Output the [x, y] coordinate of the center of the cell containing the given text.  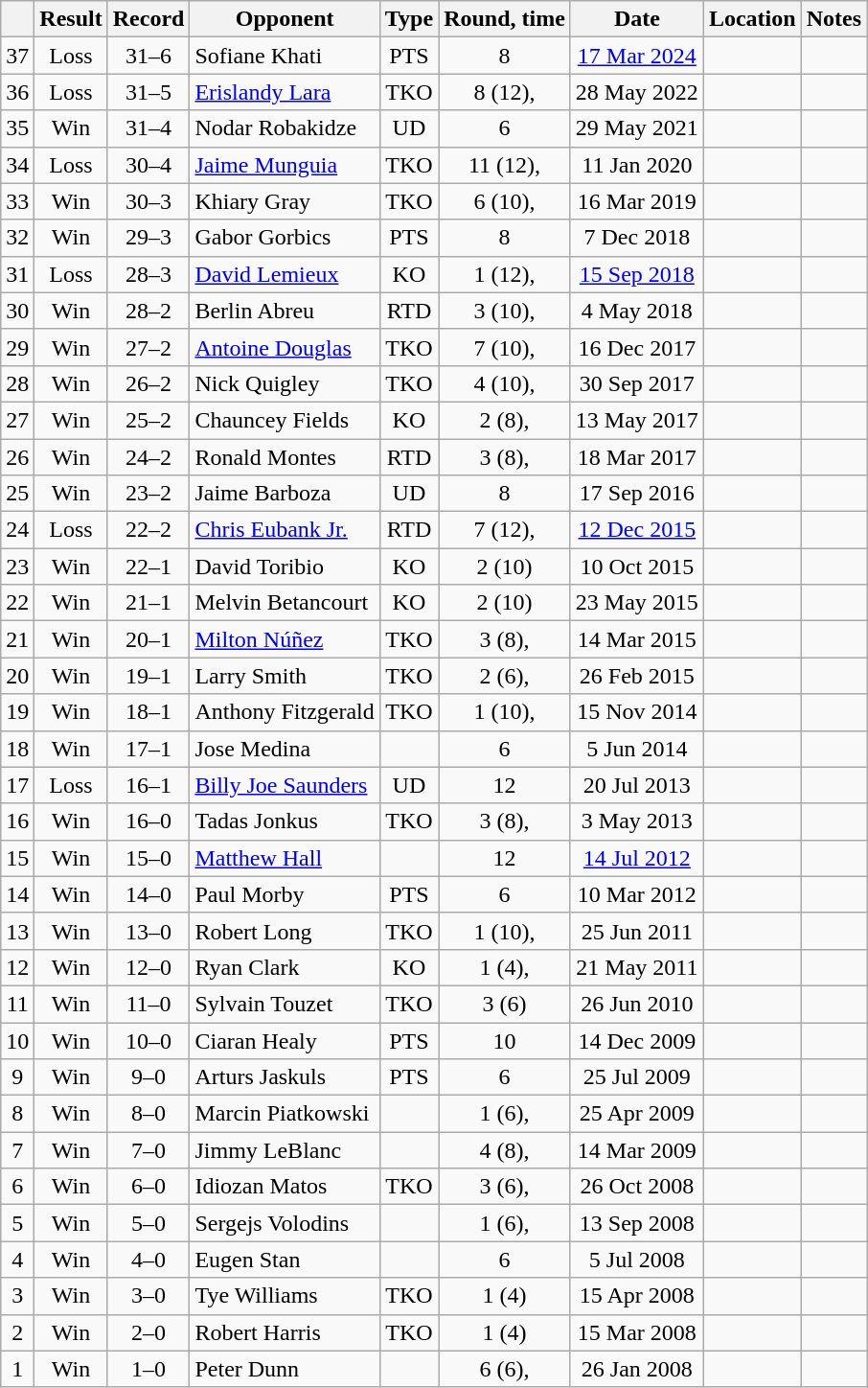
16 Mar 2019 [636, 201]
Anthony Fitzgerald [285, 712]
25 Jul 2009 [636, 1077]
23–2 [148, 494]
Billy Joe Saunders [285, 785]
Sylvain Touzet [285, 1004]
34 [17, 165]
23 [17, 567]
14 Mar 2015 [636, 639]
26 Feb 2015 [636, 676]
11 [17, 1004]
26 [17, 457]
17–1 [148, 749]
17 Mar 2024 [636, 56]
29–3 [148, 238]
28–3 [148, 274]
26 Jan 2008 [636, 1369]
Jimmy LeBlanc [285, 1150]
Berlin Abreu [285, 311]
25 Jun 2011 [636, 931]
4 (8), [505, 1150]
13 May 2017 [636, 420]
26 Oct 2008 [636, 1187]
5–0 [148, 1223]
8 (12), [505, 92]
25 Apr 2009 [636, 1114]
Round, time [505, 19]
Nodar Robakidze [285, 128]
Paul Morby [285, 894]
10 Mar 2012 [636, 894]
15 Mar 2008 [636, 1332]
15 Nov 2014 [636, 712]
Milton Núñez [285, 639]
3 (6) [505, 1004]
3–0 [148, 1296]
24 [17, 530]
7–0 [148, 1150]
31 [17, 274]
Opponent [285, 19]
8–0 [148, 1114]
Robert Harris [285, 1332]
3 May 2013 [636, 821]
Sofiane Khati [285, 56]
21 [17, 639]
Tye Williams [285, 1296]
Erislandy Lara [285, 92]
12–0 [148, 967]
28 [17, 383]
Location [752, 19]
3 (10), [505, 311]
29 [17, 347]
Arturs Jaskuls [285, 1077]
David Lemieux [285, 274]
28 May 2022 [636, 92]
18 [17, 749]
Ronald Montes [285, 457]
20–1 [148, 639]
11 Jan 2020 [636, 165]
14 [17, 894]
Record [148, 19]
21–1 [148, 603]
32 [17, 238]
16–1 [148, 785]
22–2 [148, 530]
Date [636, 19]
Nick Quigley [285, 383]
Jaime Munguia [285, 165]
9–0 [148, 1077]
26–2 [148, 383]
6 (6), [505, 1369]
5 Jul 2008 [636, 1260]
10 Oct 2015 [636, 567]
25–2 [148, 420]
7 (12), [505, 530]
11–0 [148, 1004]
30 Sep 2017 [636, 383]
Ryan Clark [285, 967]
30 [17, 311]
29 May 2021 [636, 128]
Tadas Jonkus [285, 821]
13 Sep 2008 [636, 1223]
2 (6), [505, 676]
17 Sep 2016 [636, 494]
10–0 [148, 1040]
5 [17, 1223]
14 Mar 2009 [636, 1150]
Type [408, 19]
7 Dec 2018 [636, 238]
35 [17, 128]
11 (12), [505, 165]
31–4 [148, 128]
Notes [834, 19]
3 (6), [505, 1187]
21 May 2011 [636, 967]
15 Apr 2008 [636, 1296]
Sergejs Volodins [285, 1223]
Robert Long [285, 931]
18–1 [148, 712]
19–1 [148, 676]
2–0 [148, 1332]
17 [17, 785]
13–0 [148, 931]
Eugen Stan [285, 1260]
37 [17, 56]
Matthew Hall [285, 858]
30–4 [148, 165]
6 (10), [505, 201]
18 Mar 2017 [636, 457]
25 [17, 494]
31–5 [148, 92]
36 [17, 92]
Melvin Betancourt [285, 603]
Jaime Barboza [285, 494]
2 [17, 1332]
4 (10), [505, 383]
4 [17, 1260]
20 [17, 676]
22 [17, 603]
Ciaran Healy [285, 1040]
20 Jul 2013 [636, 785]
12 Dec 2015 [636, 530]
15–0 [148, 858]
Jose Medina [285, 749]
15 Sep 2018 [636, 274]
Chauncey Fields [285, 420]
27–2 [148, 347]
30–3 [148, 201]
24–2 [148, 457]
6–0 [148, 1187]
Peter Dunn [285, 1369]
Larry Smith [285, 676]
3 [17, 1296]
16 Dec 2017 [636, 347]
2 (8), [505, 420]
1–0 [148, 1369]
Chris Eubank Jr. [285, 530]
14–0 [148, 894]
1 (12), [505, 274]
14 Jul 2012 [636, 858]
7 [17, 1150]
15 [17, 858]
13 [17, 931]
Khiary Gray [285, 201]
28–2 [148, 311]
4 May 2018 [636, 311]
Idiozan Matos [285, 1187]
David Toribio [285, 567]
16–0 [148, 821]
27 [17, 420]
Marcin Piatkowski [285, 1114]
Antoine Douglas [285, 347]
19 [17, 712]
Gabor Gorbics [285, 238]
5 Jun 2014 [636, 749]
1 [17, 1369]
Result [71, 19]
9 [17, 1077]
16 [17, 821]
31–6 [148, 56]
7 (10), [505, 347]
23 May 2015 [636, 603]
1 (4), [505, 967]
4–0 [148, 1260]
22–1 [148, 567]
14 Dec 2009 [636, 1040]
33 [17, 201]
26 Jun 2010 [636, 1004]
